Capture the cell that displays the provided text and extract its (X, Y) central coordinate. 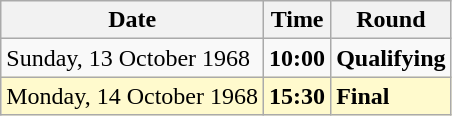
Round (391, 20)
Qualifying (391, 58)
Sunday, 13 October 1968 (132, 58)
Time (298, 20)
15:30 (298, 96)
Date (132, 20)
Monday, 14 October 1968 (132, 96)
10:00 (298, 58)
Final (391, 96)
